Return (x, y) of the center of cell containing provided text 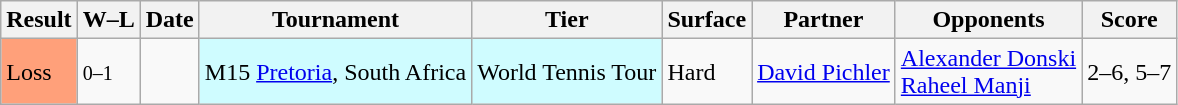
W–L (108, 20)
David Pichler (824, 72)
Result (39, 20)
Alexander Donski Raheel Manji (988, 72)
Score (1130, 20)
World Tennis Tour (567, 72)
Hard (707, 72)
Opponents (988, 20)
Partner (824, 20)
Surface (707, 20)
2–6, 5–7 (1130, 72)
Date (170, 20)
Loss (39, 72)
Tier (567, 20)
M15 Pretoria, South Africa (335, 72)
Tournament (335, 20)
0–1 (108, 72)
